Search for the cell housing the specified text and yield its (X, Y) center coordinate. 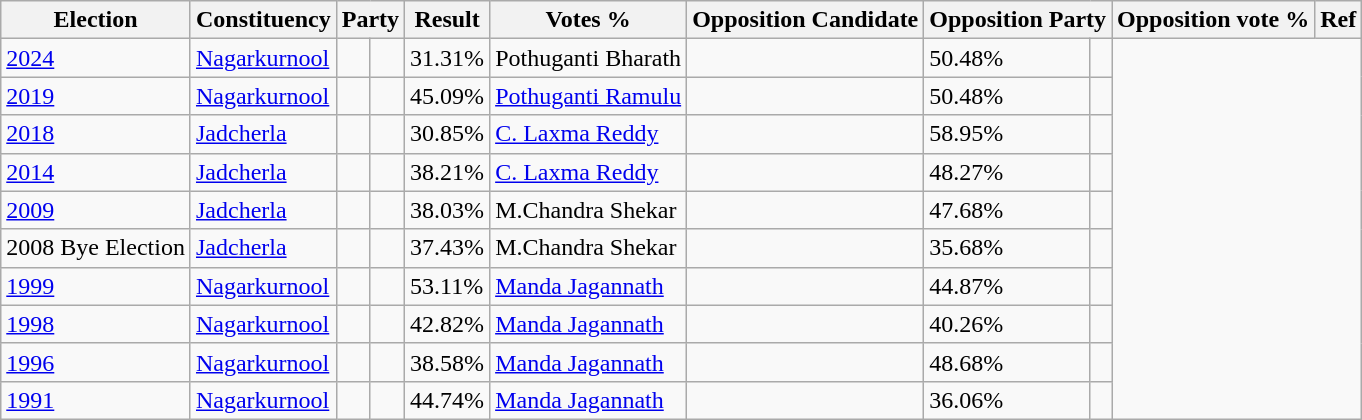
36.06% (1007, 400)
2009 (96, 210)
31.31% (448, 58)
Opposition vote % (1214, 20)
Opposition Candidate (806, 20)
42.82% (448, 324)
30.85% (448, 134)
1991 (96, 400)
Party (370, 20)
Votes % (588, 20)
2014 (96, 172)
38.58% (448, 362)
Ref (1338, 20)
40.26% (1007, 324)
35.68% (1007, 248)
58.95% (1007, 134)
1998 (96, 324)
48.27% (1007, 172)
1999 (96, 286)
37.43% (448, 248)
Election (96, 20)
53.11% (448, 286)
Constituency (263, 20)
45.09% (448, 96)
38.21% (448, 172)
38.03% (448, 210)
Result (448, 20)
2008 Bye Election (96, 248)
1996 (96, 362)
47.68% (1007, 210)
Pothuganti Ramulu (588, 96)
Pothuganti Bharath (588, 58)
48.68% (1007, 362)
2019 (96, 96)
Opposition Party (1018, 20)
44.74% (448, 400)
2024 (96, 58)
44.87% (1007, 286)
2018 (96, 134)
